Find where the given text appears and provide that cell's center as (x, y) coordinate. 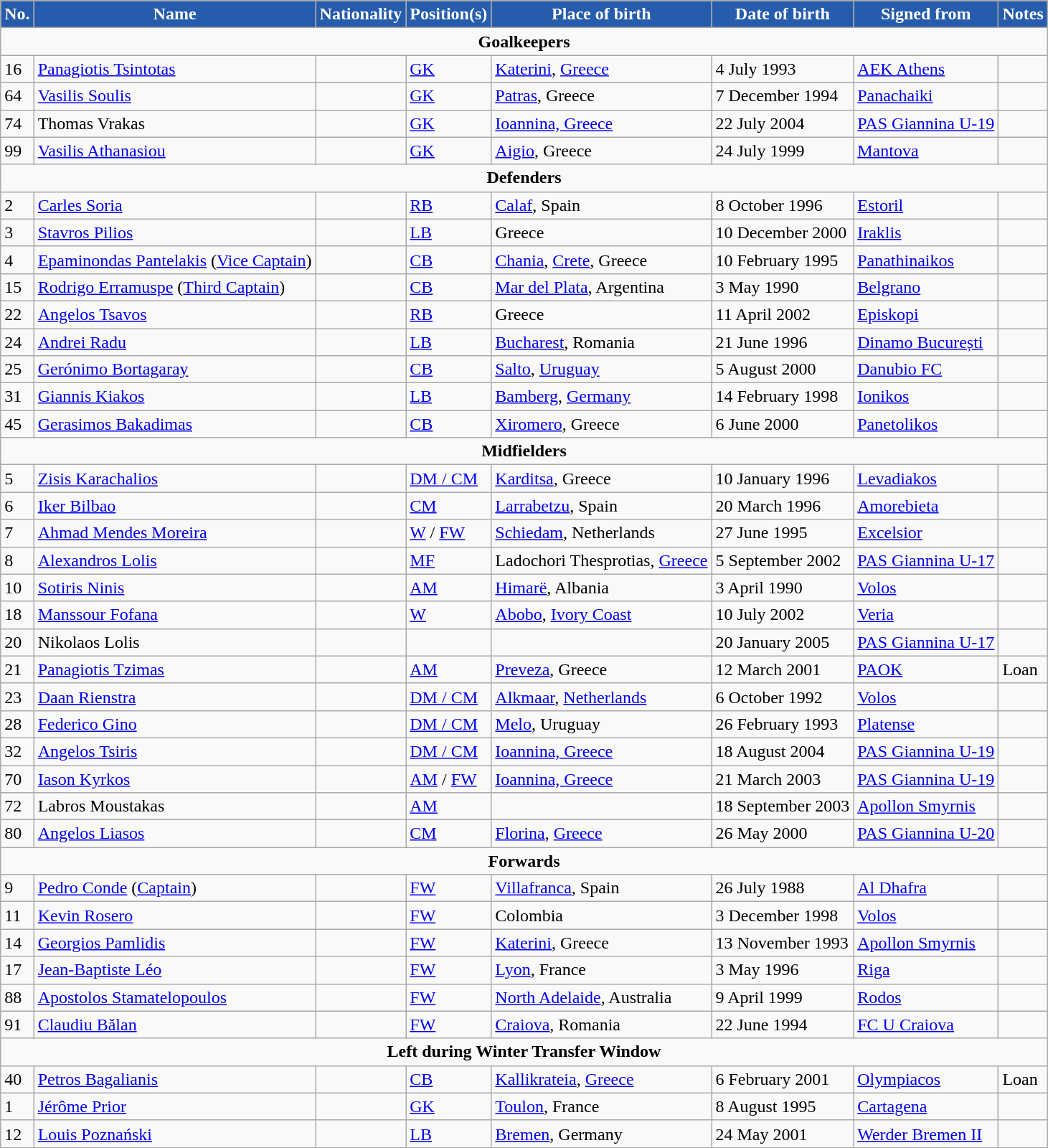
24 (17, 342)
40 (17, 1079)
64 (17, 96)
PAS Giannina U-20 (926, 834)
31 (17, 397)
Himarë, Albania (601, 588)
32 (17, 751)
21 March 2003 (783, 778)
17 (17, 970)
Alexandros Lolis (175, 560)
Amorebieta (926, 506)
Dinamo București (926, 342)
Olympiacos (926, 1079)
Ahmad Mendes Moreira (175, 533)
Rodos (926, 997)
Federico Gino (175, 724)
23 (17, 697)
Georgios Pamlidis (175, 943)
7 (17, 533)
Position(s) (449, 14)
72 (17, 806)
Forwards (524, 861)
13 November 1993 (783, 943)
Name (175, 14)
Villafranca, Spain (601, 888)
Goalkeepers (524, 42)
9 (17, 888)
20 January 2005 (783, 642)
Sotiris Ninis (175, 588)
Nationality (361, 14)
Signed from (926, 14)
Karditsa, Greece (601, 479)
Stavros Pilios (175, 232)
Toulon, France (601, 1106)
8 October 1996 (783, 205)
10 December 2000 (783, 232)
Colombia (601, 916)
Zisis Karachalios (175, 479)
Petros Bagalianis (175, 1079)
Louis Poznański (175, 1134)
Defenders (524, 178)
Cartagena (926, 1106)
Angelos Tsavos (175, 314)
26 July 1988 (783, 888)
9 April 1999 (783, 997)
Apostolos Stamatelopoulos (175, 997)
W (449, 615)
Excelsior (926, 533)
Kevin Rosero (175, 916)
80 (17, 834)
10 January 1996 (783, 479)
AEK Athens (926, 69)
2 (17, 205)
Danubio FC (926, 370)
4 July 1993 (783, 69)
Panagiotis Tsintotas (175, 69)
Preveza, Greece (601, 669)
Abobo, Ivory Coast (601, 615)
Alkmaar, Netherlands (601, 697)
Claudiu Bălan (175, 1025)
FC U Craiova (926, 1025)
Schiedam, Netherlands (601, 533)
Iraklis (926, 232)
7 December 1994 (783, 96)
70 (17, 778)
Gerasimos Bakadimas (175, 424)
North Adelaide, Australia (601, 997)
20 (17, 642)
Left during Winter Transfer Window (524, 1052)
1 (17, 1106)
Chania, Crete, Greece (601, 260)
26 May 2000 (783, 834)
Lyon, France (601, 970)
Nikolaos Lolis (175, 642)
8 (17, 560)
12 March 2001 (783, 669)
88 (17, 997)
Riga (926, 970)
5 August 2000 (783, 370)
Episkopi (926, 314)
Veria (926, 615)
16 (17, 69)
24 May 2001 (783, 1134)
5 (17, 479)
Werder Bremen II (926, 1134)
Aigio, Greece (601, 151)
Jean-Baptiste Léo (175, 970)
Rodrigo Erramuspe (Third Captain) (175, 287)
Calaf, Spain (601, 205)
No. (17, 14)
3 May 1996 (783, 970)
Mantova (926, 151)
Panathinaikos (926, 260)
MF (449, 560)
3 May 1990 (783, 287)
28 (17, 724)
74 (17, 123)
8 August 1995 (783, 1106)
10 February 1995 (783, 260)
18 (17, 615)
3 (17, 232)
Melo, Uruguay (601, 724)
14 February 1998 (783, 397)
5 September 2002 (783, 560)
Xiromero, Greece (601, 424)
PAOK (926, 669)
Al Dhafra (926, 888)
Jérôme Prior (175, 1106)
22 June 1994 (783, 1025)
12 (17, 1134)
Manssour Fofana (175, 615)
Panetolikos (926, 424)
Ionikos (926, 397)
Estoril (926, 205)
Bucharest, Romania (601, 342)
AM / FW (449, 778)
Vasilis Soulis (175, 96)
27 June 1995 (783, 533)
26 February 1993 (783, 724)
15 (17, 287)
Belgrano (926, 287)
18 August 2004 (783, 751)
Bamberg, Germany (601, 397)
14 (17, 943)
Carles Soria (175, 205)
Ladochori Thesprotias, Greece (601, 560)
Iker Bilbao (175, 506)
Panagiotis Tzimas (175, 669)
Craiova, Romania (601, 1025)
Angelos Liasos (175, 834)
Platense (926, 724)
Mar del Plata, Argentina (601, 287)
25 (17, 370)
Thomas Vrakas (175, 123)
18 September 2003 (783, 806)
6 October 1992 (783, 697)
Pedro Conde (Captain) (175, 888)
Salto, Uruguay (601, 370)
Panachaiki (926, 96)
Angelos Tsiris (175, 751)
20 March 1996 (783, 506)
10 (17, 588)
Place of birth (601, 14)
3 December 1998 (783, 916)
Kallikrateia, Greece (601, 1079)
Florina, Greece (601, 834)
24 July 1999 (783, 151)
4 (17, 260)
10 July 2002 (783, 615)
Vasilis Athanasiou (175, 151)
21 June 1996 (783, 342)
11 (17, 916)
Larrabetzu, Spain (601, 506)
Iason Kyrkos (175, 778)
6 (17, 506)
Andrei Radu (175, 342)
6 February 2001 (783, 1079)
99 (17, 151)
3 April 1990 (783, 588)
Date of birth (783, 14)
W / FW (449, 533)
Labros Moustakas (175, 806)
91 (17, 1025)
22 July 2004 (783, 123)
Patras, Greece (601, 96)
Levadiakos (926, 479)
45 (17, 424)
Notes (1023, 14)
Midfielders (524, 451)
Epaminondas Pantelakis (Vice Captain) (175, 260)
Giannis Kiakos (175, 397)
6 June 2000 (783, 424)
22 (17, 314)
11 April 2002 (783, 314)
21 (17, 669)
Daan Rienstra (175, 697)
Gerónimo Bortagaray (175, 370)
Bremen, Germany (601, 1134)
